Detect which cell encompasses the target text, then output its [X, Y] center coordinate. 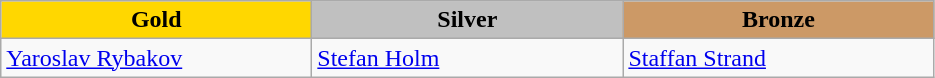
Silver [468, 20]
Stefan Holm [468, 58]
Staffan Strand [778, 58]
Gold [156, 20]
Yaroslav Rybakov [156, 58]
Bronze [778, 20]
